Return the [x, y] coordinate for the center point of the cell that contains the specified text.  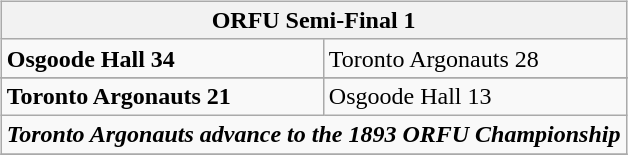
Toronto Argonauts 28 [474, 58]
Toronto Argonauts advance to the 1893 ORFU Championship [314, 134]
Osgoode Hall 34 [162, 58]
ORFU Semi-Final 1 [314, 20]
Toronto Argonauts 21 [162, 96]
Osgoode Hall 13 [474, 96]
